Return the (x, y) coordinate for the center point of the cell that contains the specified text.  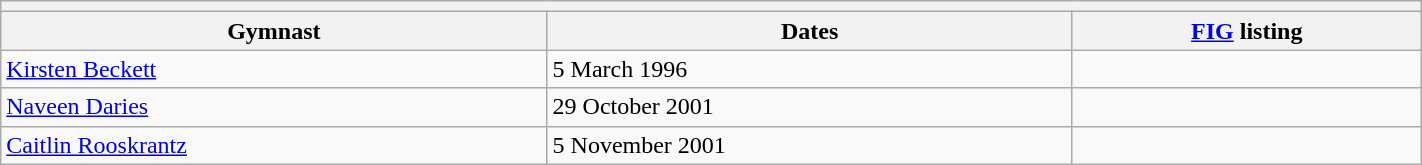
Kirsten Beckett (274, 69)
Naveen Daries (274, 107)
Gymnast (274, 31)
5 November 2001 (810, 145)
Dates (810, 31)
5 March 1996 (810, 69)
FIG listing (1246, 31)
29 October 2001 (810, 107)
Caitlin Rooskrantz (274, 145)
